Provide the (x, y) coordinate of the cell's center where the given text is located.  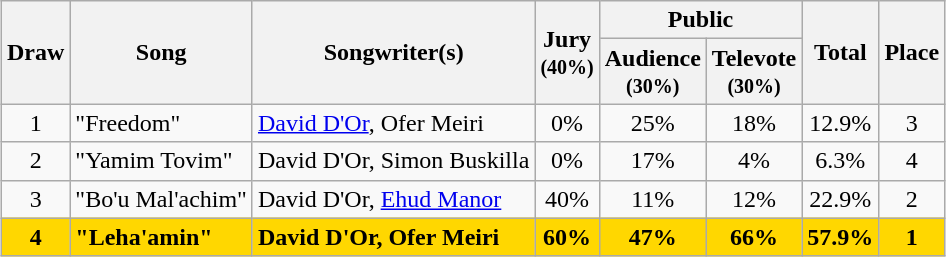
Place (912, 52)
David D'Or, Simon Buskilla (393, 161)
60% (567, 237)
Public (700, 20)
12% (754, 199)
"Freedom" (162, 123)
"Yamim Tovim" (162, 161)
Televote(30%) (754, 72)
Audience(30%) (652, 72)
18% (754, 123)
Jury(40%) (567, 52)
40% (567, 199)
"Leha'amin" (162, 237)
"Bo'u Mal'achim" (162, 199)
4% (754, 161)
57.9% (840, 237)
25% (652, 123)
Draw (35, 52)
6.3% (840, 161)
12.9% (840, 123)
17% (652, 161)
David D'Or, Ehud Manor (393, 199)
66% (754, 237)
47% (652, 237)
Total (840, 52)
Songwriter(s) (393, 52)
11% (652, 199)
22.9% (840, 199)
Song (162, 52)
